Determine the [x, y] coordinate at the center of the cell enclosing the given text.  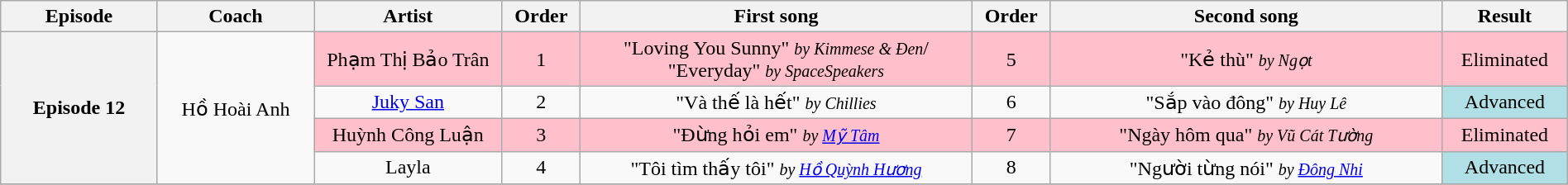
"Tôi tìm thấy tôi" by Hồ Quỳnh Hương [777, 168]
"Ngày hôm qua" by Vũ Cát Tường [1246, 135]
Result [1505, 17]
4 [541, 168]
Phạm Thị Bảo Trân [409, 59]
Episode [79, 17]
Hồ Hoài Anh [235, 108]
7 [1011, 135]
2 [541, 102]
Juky San [409, 102]
6 [1011, 102]
Second song [1246, 17]
8 [1011, 168]
3 [541, 135]
1 [541, 59]
Huỳnh Công Luận [409, 135]
"Kẻ thù" by Ngọt [1246, 59]
"Đừng hỏi em" by Mỹ Tâm [777, 135]
Artist [409, 17]
"Loving You Sunny" by Kimmese & Đen/ "Everyday" by SpaceSpeakers [777, 59]
Coach [235, 17]
"Sắp vào đông" by Huy Lê [1246, 102]
First song [777, 17]
Layla [409, 168]
"Người từng nói" by Đông Nhi [1246, 168]
Episode 12 [79, 108]
"Và thế là hết" by Chillies [777, 102]
5 [1011, 59]
